Output the (x, y) coordinate of the center of the cell containing the given text.  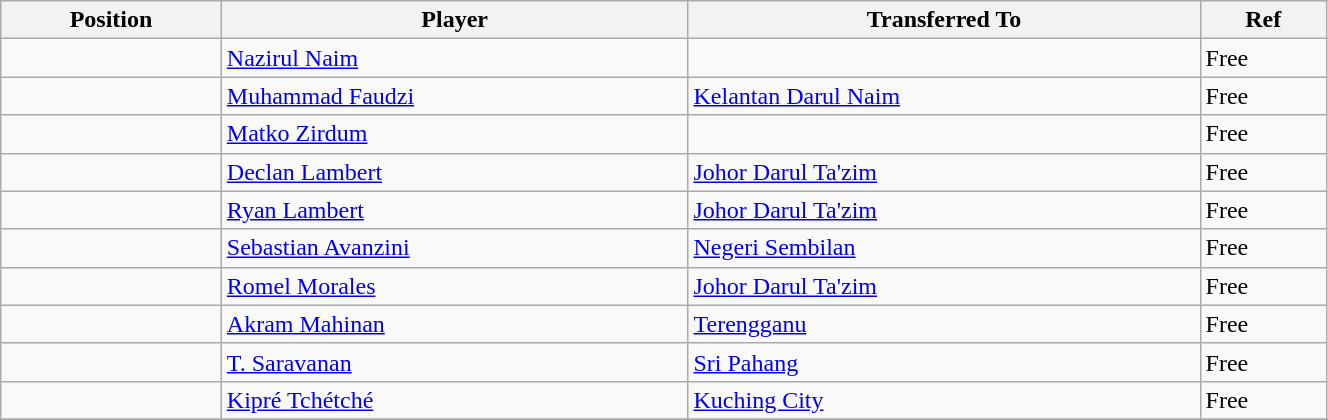
Kipré Tchétché (454, 400)
Ryan Lambert (454, 210)
Akram Mahinan (454, 324)
Muhammad Faudzi (454, 96)
Romel Morales (454, 286)
Transferred To (944, 20)
Declan Lambert (454, 172)
Position (112, 20)
Nazirul Naim (454, 58)
Sebastian Avanzini (454, 248)
Sri Pahang (944, 362)
Terengganu (944, 324)
Matko Zirdum (454, 134)
Kelantan Darul Naim (944, 96)
Negeri Sembilan (944, 248)
T. Saravanan (454, 362)
Ref (1263, 20)
Player (454, 20)
Kuching City (944, 400)
